Determine the (X, Y) coordinate at the center of the cell enclosing the given text.  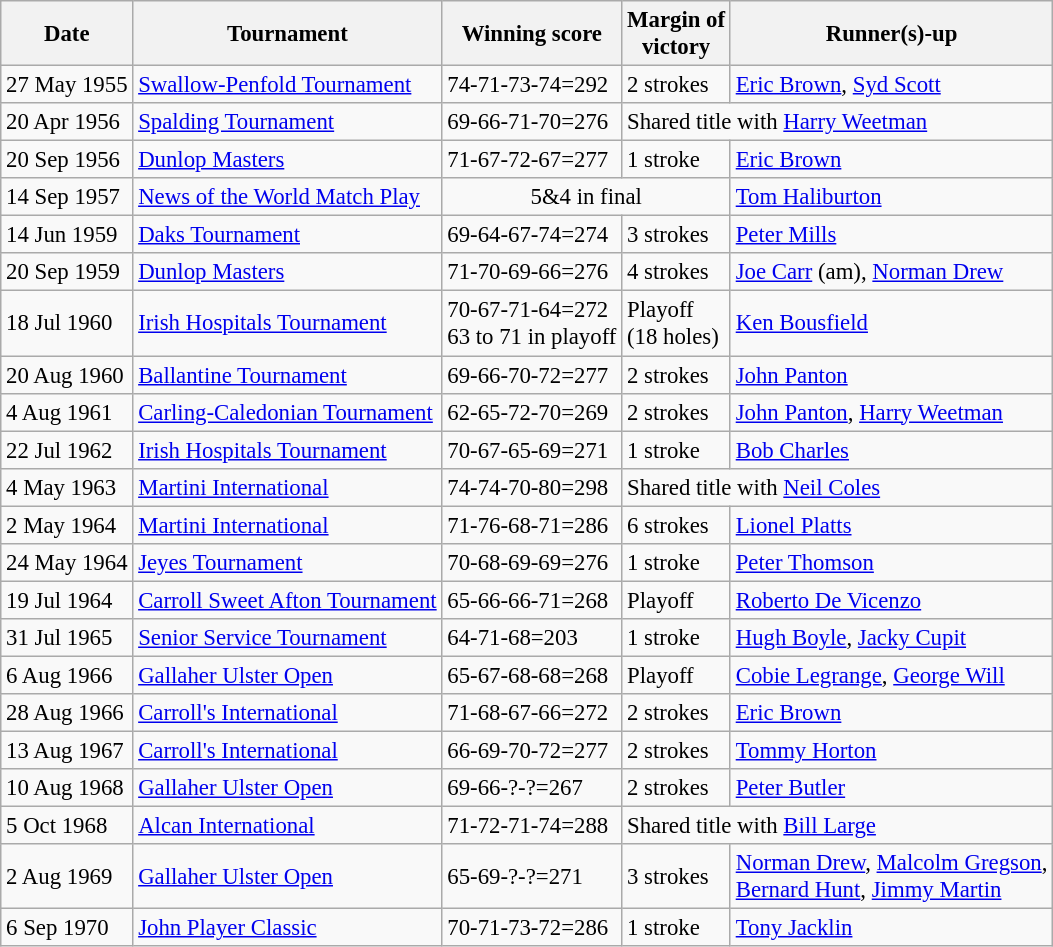
19 Jul 1964 (67, 600)
Lionel Platts (891, 525)
Tommy Horton (891, 751)
71-70-69-66=276 (532, 273)
65-67-68-68=268 (532, 675)
Shared title with Harry Weetman (838, 122)
65-69-?-?=271 (532, 876)
10 Aug 1968 (67, 788)
Eric Brown, Syd Scott (891, 85)
14 Jun 1959 (67, 235)
62-65-72-70=269 (532, 412)
20 Sep 1959 (67, 273)
Daks Tournament (288, 235)
2 May 1964 (67, 525)
Hugh Boyle, Jacky Cupit (891, 638)
71-67-72-67=277 (532, 160)
Ken Bousfield (891, 324)
Margin ofvictory (676, 34)
69-64-67-74=274 (532, 235)
4 Aug 1961 (67, 412)
70-68-69-69=276 (532, 563)
20 Apr 1956 (67, 122)
John Player Classic (288, 928)
70-67-71-64=27263 to 71 in playoff (532, 324)
22 Jul 1962 (67, 450)
69-66-71-70=276 (532, 122)
Swallow-Penfold Tournament (288, 85)
Jeyes Tournament (288, 563)
2 Aug 1969 (67, 876)
31 Jul 1965 (67, 638)
24 May 1964 (67, 563)
Spalding Tournament (288, 122)
Runner(s)-up (891, 34)
Peter Butler (891, 788)
6 strokes (676, 525)
4 May 1963 (67, 487)
Playoff(18 holes) (676, 324)
News of the World Match Play (288, 197)
20 Aug 1960 (67, 375)
Roberto De Vicenzo (891, 600)
66-69-70-72=277 (532, 751)
Shared title with Bill Large (838, 826)
27 May 1955 (67, 85)
6 Aug 1966 (67, 675)
20 Sep 1956 (67, 160)
74-74-70-80=298 (532, 487)
Peter Mills (891, 235)
Alcan International (288, 826)
Date (67, 34)
Joe Carr (am), Norman Drew (891, 273)
69-66-?-?=267 (532, 788)
Norman Drew, Malcolm Gregson, Bernard Hunt, Jimmy Martin (891, 876)
28 Aug 1966 (67, 713)
Senior Service Tournament (288, 638)
Bob Charles (891, 450)
Carroll Sweet Afton Tournament (288, 600)
Peter Thomson (891, 563)
70-67-65-69=271 (532, 450)
6 Sep 1970 (67, 928)
Tournament (288, 34)
Cobie Legrange, George Will (891, 675)
4 strokes (676, 273)
74-71-73-74=292 (532, 85)
18 Jul 1960 (67, 324)
71-76-68-71=286 (532, 525)
John Panton (891, 375)
Tony Jacklin (891, 928)
14 Sep 1957 (67, 197)
64-71-68=203 (532, 638)
Shared title with Neil Coles (838, 487)
71-68-67-66=272 (532, 713)
5 Oct 1968 (67, 826)
13 Aug 1967 (67, 751)
65-66-66-71=268 (532, 600)
71-72-71-74=288 (532, 826)
Tom Haliburton (891, 197)
70-71-73-72=286 (532, 928)
John Panton, Harry Weetman (891, 412)
Carling-Caledonian Tournament (288, 412)
Ballantine Tournament (288, 375)
69-66-70-72=277 (532, 375)
5&4 in final (586, 197)
Winning score (532, 34)
